Return [x, y] of the center of cell containing provided text 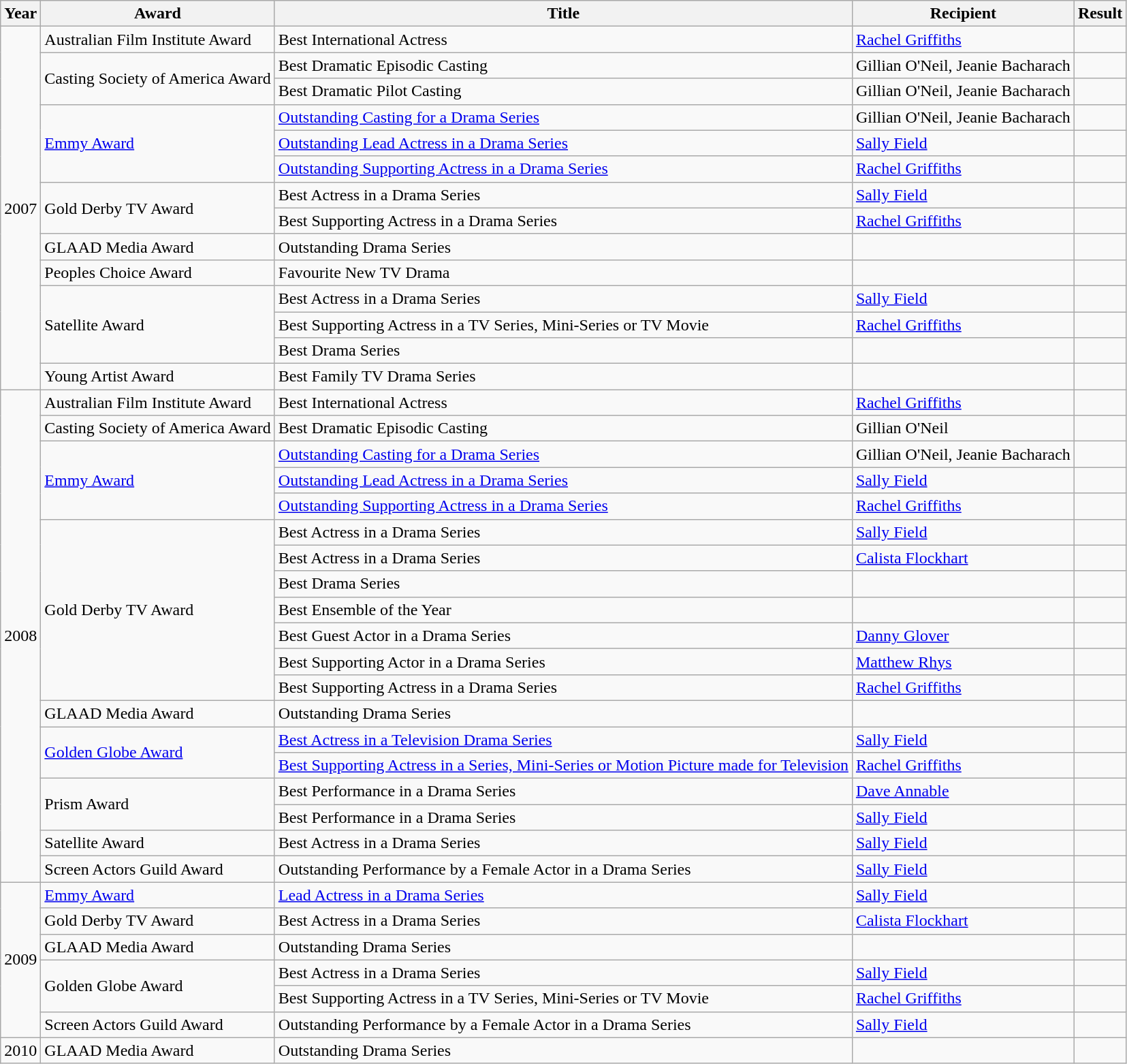
Best Supporting Actress in a Series, Mini-Series or Motion Picture made for Television [563, 766]
Gillian O'Neil [963, 428]
Award [158, 14]
Best Family TV Drama Series [563, 377]
Best Guest Actor in a Drama Series [563, 636]
2010 [20, 1050]
Best Supporting Actor in a Drama Series [563, 661]
2007 [20, 208]
Best Ensemble of the Year [563, 610]
Dave Annable [963, 792]
Year [20, 14]
Title [563, 14]
Result [1100, 14]
Prism Award [158, 804]
Young Artist Award [158, 377]
Favourite New TV Drama [563, 272]
Danny Glover [963, 636]
Peoples Choice Award [158, 272]
2009 [20, 960]
Matthew Rhys [963, 661]
2008 [20, 636]
Recipient [963, 14]
Lead Actress in a Drama Series [563, 895]
Best Actress in a Television Drama Series [563, 739]
Best Dramatic Pilot Casting [563, 91]
